Search for the cell housing the specified text and yield its [x, y] center coordinate. 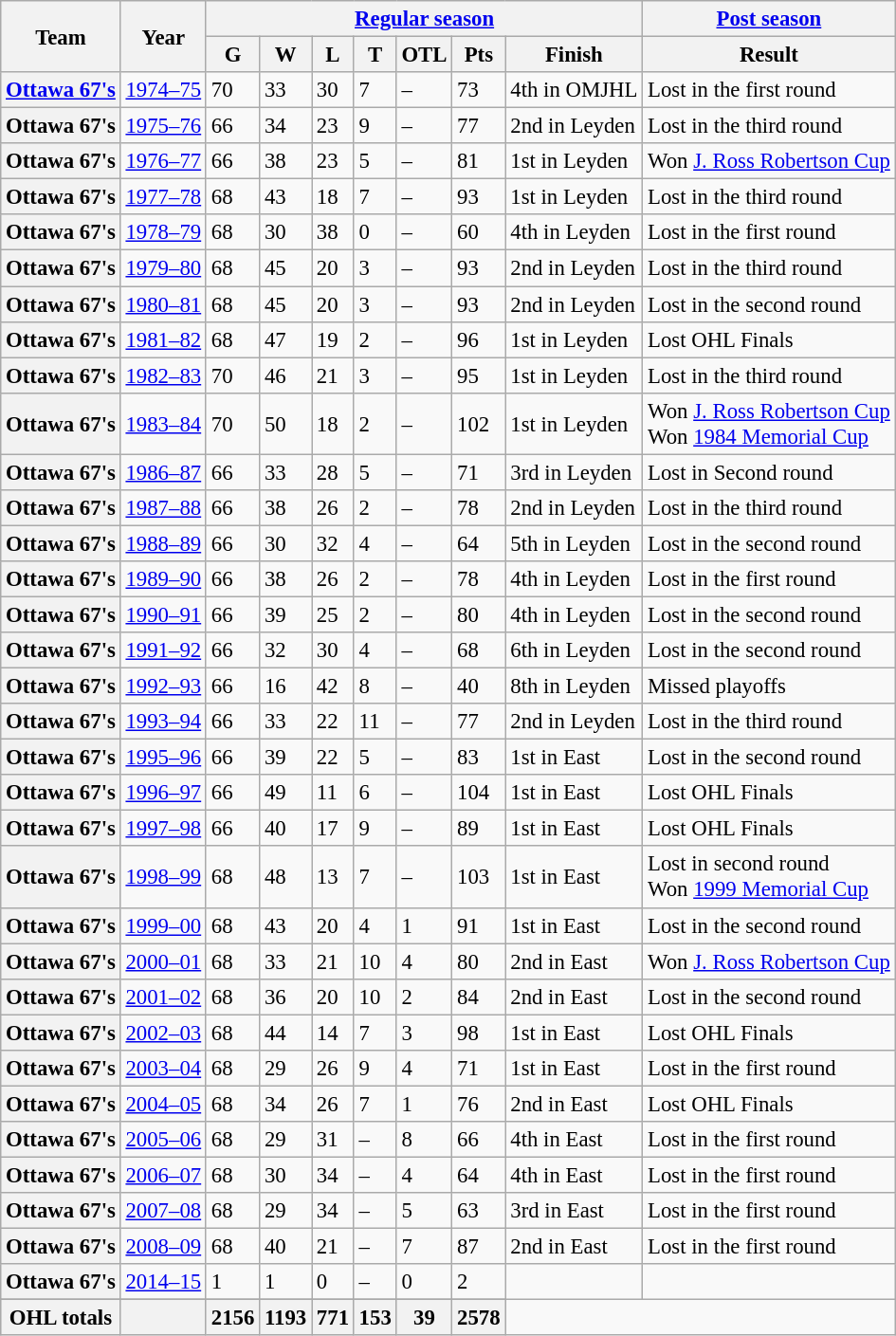
1990–91 [163, 614]
98 [479, 1033]
2006–07 [163, 1175]
1979–80 [163, 268]
2003–04 [163, 1069]
1989–90 [163, 579]
3rd in Leyden [575, 472]
2002–03 [163, 1033]
4th in OMJHL [575, 90]
L [334, 55]
48 [286, 878]
771 [334, 1318]
1998–99 [163, 878]
8th in Leyden [575, 686]
Won J. Ross Robertson CupWon 1984 Memorial Cup [769, 423]
1193 [286, 1318]
5th in Leyden [575, 543]
1987–88 [163, 508]
2005–06 [163, 1140]
1976–77 [163, 161]
1992–93 [163, 686]
1986–87 [163, 472]
1988–89 [163, 543]
1982–83 [163, 375]
Pts [479, 55]
83 [479, 758]
W [286, 55]
73 [479, 90]
Regular season [424, 19]
2014–15 [163, 1282]
49 [286, 793]
44 [286, 1033]
1974–75 [163, 90]
47 [286, 339]
14 [334, 1033]
G [232, 55]
153 [375, 1318]
17 [334, 829]
46 [286, 375]
25 [334, 614]
76 [479, 1104]
1977–78 [163, 197]
13 [334, 878]
19 [334, 339]
2000–01 [163, 961]
104 [479, 793]
103 [479, 878]
2578 [479, 1318]
50 [286, 423]
42 [334, 686]
1981–82 [163, 339]
91 [479, 925]
Finish [575, 55]
1991–92 [163, 650]
102 [479, 423]
2001–02 [163, 997]
3rd in East [575, 1211]
Post season [769, 19]
63 [479, 1211]
T [375, 55]
96 [479, 339]
84 [479, 997]
36 [286, 997]
6 [375, 793]
28 [334, 472]
81 [479, 161]
2004–05 [163, 1104]
1995–96 [163, 758]
Team [61, 36]
Lost in second roundWon 1999 Memorial Cup [769, 878]
1983–84 [163, 423]
1980–81 [163, 304]
89 [479, 829]
1978–79 [163, 232]
16 [286, 686]
Year [163, 36]
1996–97 [163, 793]
31 [334, 1140]
OTL [425, 55]
6th in Leyden [575, 650]
2008–09 [163, 1247]
95 [479, 375]
87 [479, 1247]
2007–08 [163, 1211]
Lost in Second round [769, 472]
60 [479, 232]
1999–00 [163, 925]
Missed playoffs [769, 686]
2156 [232, 1318]
1997–98 [163, 829]
1993–94 [163, 722]
OHL totals [61, 1318]
Result [769, 55]
1975–76 [163, 126]
